Extract the (x, y) coordinate from the center of the cell holding the provided text.  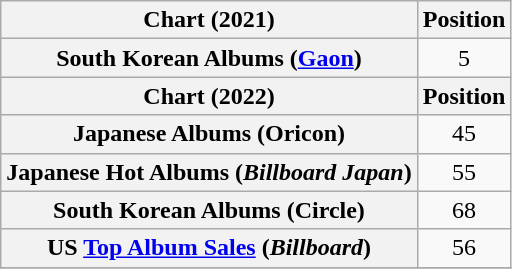
Japanese Albums (Oricon) (209, 134)
US Top Album Sales (Billboard) (209, 248)
Chart (2022) (209, 96)
56 (464, 248)
South Korean Albums (Circle) (209, 210)
5 (464, 58)
68 (464, 210)
South Korean Albums (Gaon) (209, 58)
Chart (2021) (209, 20)
Japanese Hot Albums (Billboard Japan) (209, 172)
55 (464, 172)
45 (464, 134)
